Return the (x, y) coordinate for the center point of the cell that contains the specified text.  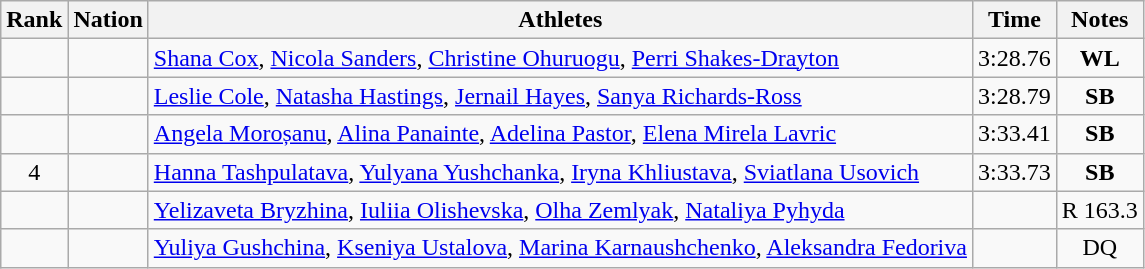
Hanna Tashpulatava, Yulyana Yushchanka, Iryna Khliustava, Sviatlana Usovich (560, 172)
Angela Moroșanu, Alina Panainte, Adelina Pastor, Elena Mirela Lavric (560, 134)
Notes (1100, 20)
Time (1014, 20)
3:28.79 (1014, 96)
WL (1100, 58)
Shana Cox, Nicola Sanders, Christine Ohuruogu, Perri Shakes-Drayton (560, 58)
3:33.41 (1014, 134)
Yuliya Gushchina, Kseniya Ustalova, Marina Karnaushchenko, Aleksandra Fedoriva (560, 248)
Nation (108, 20)
DQ (1100, 248)
Yelizaveta Bryzhina, Iuliia Olishevska, Olha Zemlyak, Nataliya Pyhyda (560, 210)
Rank (34, 20)
Athletes (560, 20)
3:28.76 (1014, 58)
R 163.3 (1100, 210)
Leslie Cole, Natasha Hastings, Jernail Hayes, Sanya Richards-Ross (560, 96)
3:33.73 (1014, 172)
4 (34, 172)
